Extract the (X, Y) coordinate from the center of the cell holding the provided text.  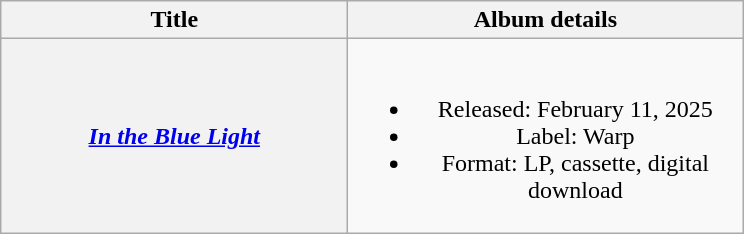
Title (174, 20)
Released: February 11, 2025Label: WarpFormat: LP, cassette, digital download (546, 136)
Album details (546, 20)
In the Blue Light (174, 136)
